Extract the (x, y) coordinate from the center of the cell holding the provided text.  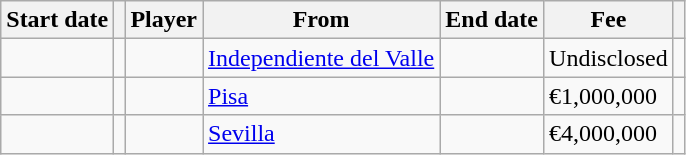
Independiente del Valle (322, 58)
€4,000,000 (609, 134)
Start date (58, 20)
Sevilla (322, 134)
€1,000,000 (609, 96)
Fee (609, 20)
End date (492, 20)
Pisa (322, 96)
From (322, 20)
Undisclosed (609, 58)
Player (164, 20)
